Return [X, Y] of the center of cell containing provided text 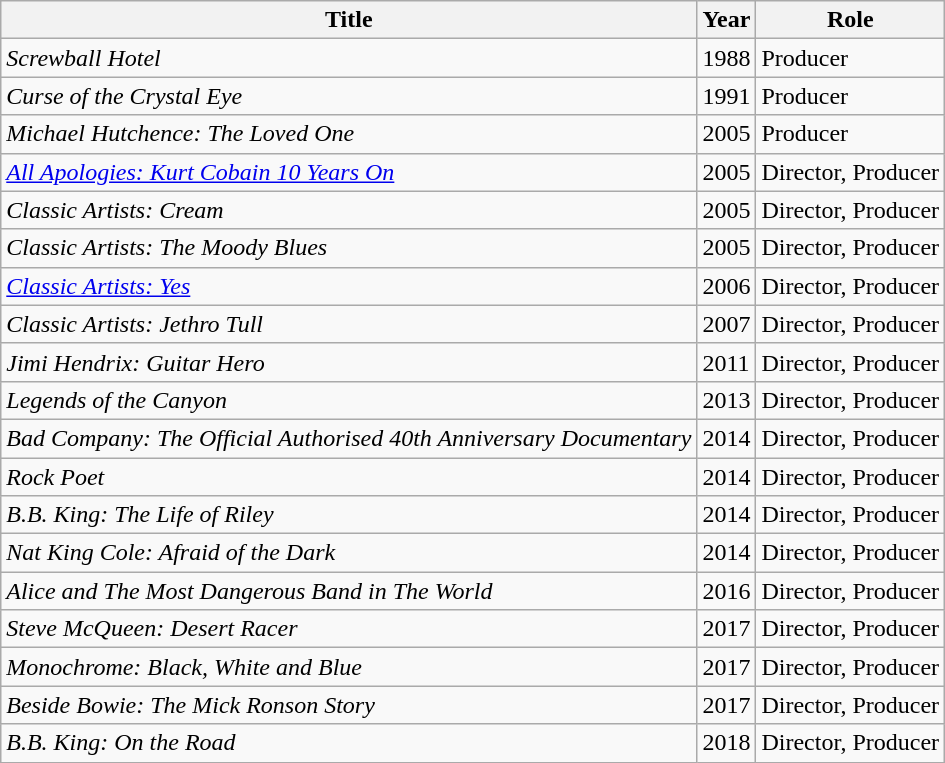
B.B. King: The Life of Riley [349, 515]
Role [850, 20]
2007 [726, 324]
1991 [726, 96]
Michael Hutchence: The Loved One [349, 134]
1988 [726, 58]
2013 [726, 400]
B.B. King: On the Road [349, 743]
Monochrome: Black, White and Blue [349, 667]
Classic Artists: Yes [349, 286]
Bad Company: The Official Authorised 40th Anniversary Documentary [349, 438]
Title [349, 20]
2018 [726, 743]
Classic Artists: Cream [349, 210]
Curse of the Crystal Eye [349, 96]
Classic Artists: Jethro Tull [349, 324]
2006 [726, 286]
All Apologies: Kurt Cobain 10 Years On [349, 172]
2016 [726, 591]
Jimi Hendrix: Guitar Hero [349, 362]
Legends of the Canyon [349, 400]
Alice and The Most Dangerous Band in The World [349, 591]
Classic Artists: The Moody Blues [349, 248]
Rock Poet [349, 477]
Year [726, 20]
Screwball Hotel [349, 58]
2011 [726, 362]
Steve McQueen: Desert Racer [349, 629]
Beside Bowie: The Mick Ronson Story [349, 705]
Nat King Cole: Afraid of the Dark [349, 553]
